Return (X, Y) of the center of cell containing provided text 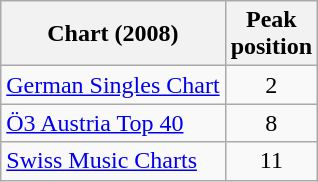
11 (271, 161)
Peakposition (271, 34)
Ö3 Austria Top 40 (113, 123)
8 (271, 123)
German Singles Chart (113, 85)
Chart (2008) (113, 34)
Swiss Music Charts (113, 161)
2 (271, 85)
